For the text-containing cell, return its midpoint in [x, y] coordinate format. 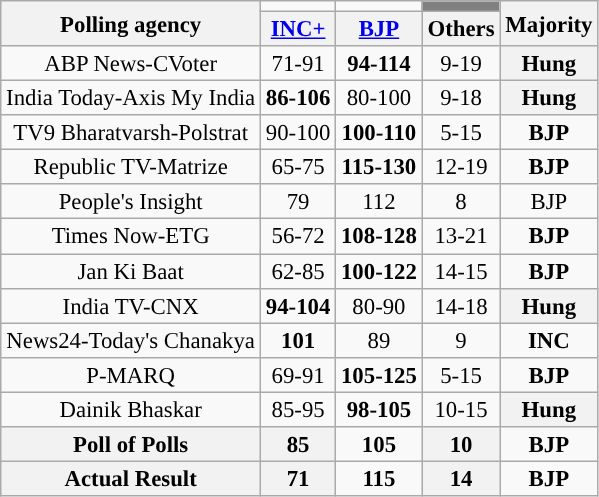
13-21 [461, 236]
100-122 [380, 272]
Dainik Bhaskar [131, 410]
90-100 [298, 132]
105 [380, 444]
69-91 [298, 374]
115-130 [380, 168]
65-75 [298, 168]
12-19 [461, 168]
8 [461, 202]
INC+ [298, 30]
14-18 [461, 306]
9-18 [461, 98]
62-85 [298, 272]
Republic TV-Matrize [131, 168]
India Today-Axis My India [131, 98]
ABP News-CVoter [131, 64]
Actual Result [131, 478]
115 [380, 478]
71 [298, 478]
80-100 [380, 98]
P-MARQ [131, 374]
10-15 [461, 410]
98-105 [380, 410]
Jan Ki Baat [131, 272]
India TV-CNX [131, 306]
108-128 [380, 236]
100-110 [380, 132]
71-91 [298, 64]
80-90 [380, 306]
TV9 Bharatvarsh-Polstrat [131, 132]
56-72 [298, 236]
10 [461, 444]
Polling agency [131, 24]
Majority [549, 24]
Times Now-ETG [131, 236]
86-106 [298, 98]
85-95 [298, 410]
14-15 [461, 272]
89 [380, 340]
94-114 [380, 64]
INC [549, 340]
News24-Today's Chanakya [131, 340]
79 [298, 202]
9-19 [461, 64]
9 [461, 340]
85 [298, 444]
14 [461, 478]
105-125 [380, 374]
People's Insight [131, 202]
Poll of Polls [131, 444]
Others [461, 30]
112 [380, 202]
94-104 [298, 306]
101 [298, 340]
